Capture the cell that displays the provided text and extract its (x, y) central coordinate. 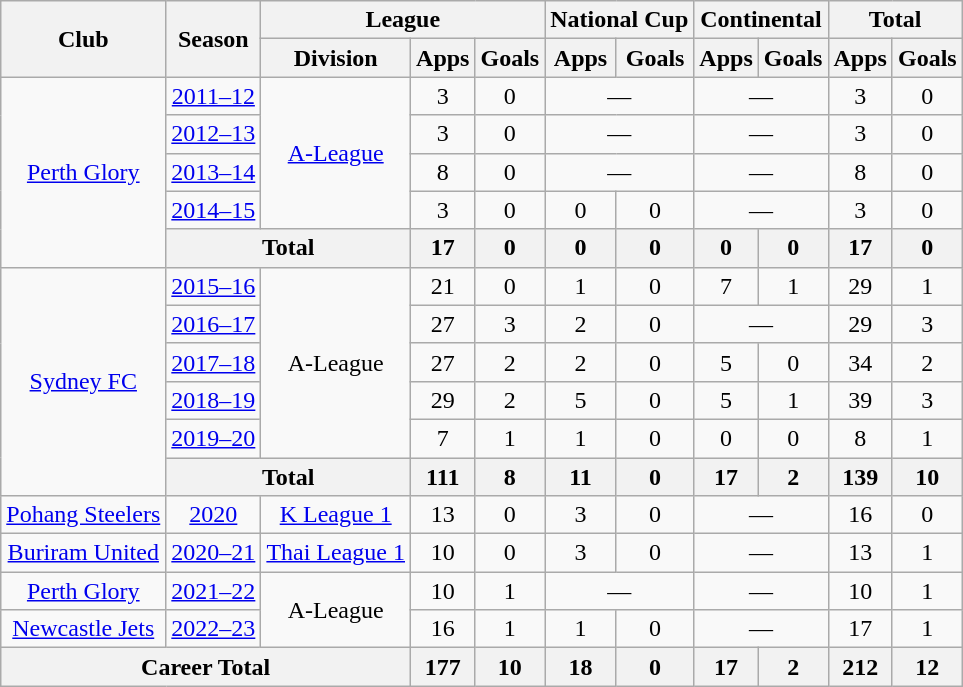
2019–20 (214, 438)
111 (443, 477)
K League 1 (336, 515)
2020 (214, 515)
2022–23 (214, 629)
212 (860, 667)
League (403, 20)
Pohang Steelers (84, 515)
Season (214, 39)
2017–18 (214, 362)
2015–16 (214, 286)
2016–17 (214, 324)
Buriram United (84, 553)
34 (860, 362)
Continental (761, 20)
2011–12 (214, 96)
18 (581, 667)
Thai League 1 (336, 553)
2021–22 (214, 591)
2014–15 (214, 210)
2020–21 (214, 553)
National Cup (620, 20)
Club (84, 39)
39 (860, 400)
139 (860, 477)
Newcastle Jets (84, 629)
Career Total (206, 667)
Division (336, 58)
12 (927, 667)
11 (581, 477)
2012–13 (214, 134)
Sydney FC (84, 381)
2013–14 (214, 172)
2018–19 (214, 400)
177 (443, 667)
21 (443, 286)
